Return (X, Y) of the center of cell containing provided text 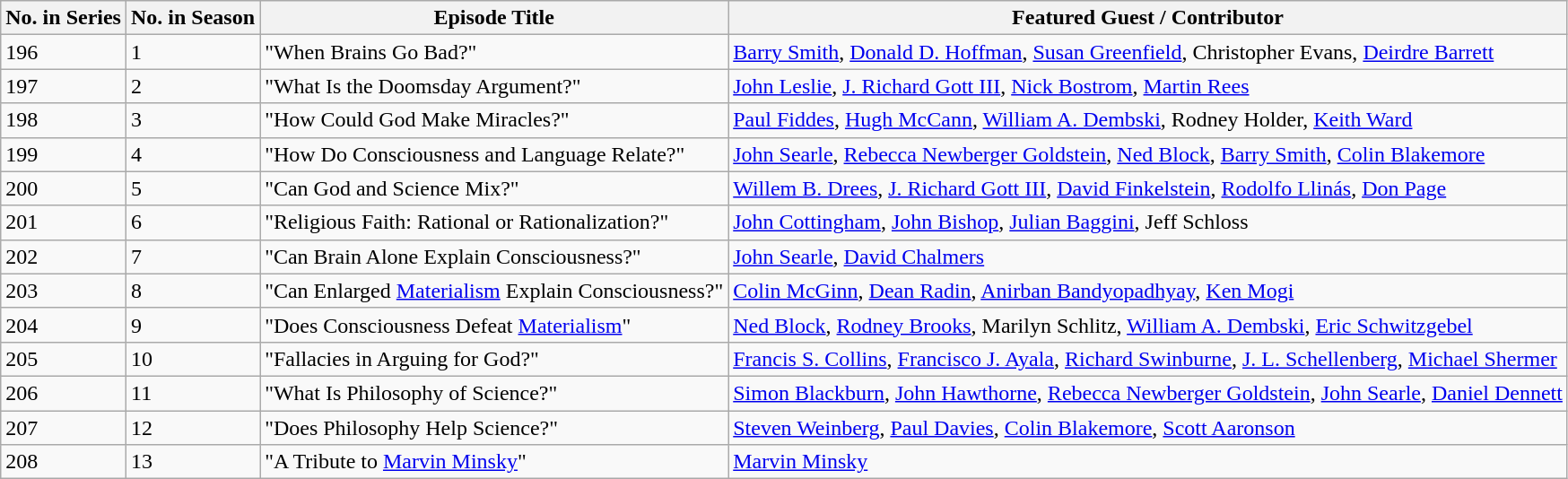
John Searle, Rebecca Newberger Goldstein, Ned Block, Barry Smith, Colin Blakemore (1148, 154)
"Fallacies in Arguing for God?" (494, 359)
10 (192, 359)
200 (64, 188)
196 (64, 52)
"Does Philosophy Help Science?" (494, 428)
4 (192, 154)
"What Is Philosophy of Science?" (494, 393)
Marvin Minsky (1148, 462)
"How Could God Make Miracles?" (494, 120)
1 (192, 52)
"Religious Faith: Rational or Rationalization?" (494, 222)
197 (64, 86)
Simon Blackburn, John Hawthorne, Rebecca Newberger Goldstein, John Searle, Daniel Dennett (1148, 393)
Barry Smith, Donald D. Hoffman, Susan Greenfield, Christopher Evans, Deirdre Barrett (1148, 52)
"Can Enlarged Materialism Explain Consciousness?" (494, 291)
No. in Season (192, 18)
203 (64, 291)
208 (64, 462)
Paul Fiddes, Hugh McCann, William A. Dembski, Rodney Holder, Keith Ward (1148, 120)
9 (192, 325)
202 (64, 257)
Featured Guest / Contributor (1148, 18)
199 (64, 154)
3 (192, 120)
Willem B. Drees, J. Richard Gott III, David Finkelstein, Rodolfo Llinás, Don Page (1148, 188)
Francis S. Collins, Francisco J. Ayala, Richard Swinburne, J. L. Schellenberg, Michael Shermer (1148, 359)
"Does Consciousness Defeat Materialism" (494, 325)
205 (64, 359)
7 (192, 257)
206 (64, 393)
6 (192, 222)
8 (192, 291)
"How Do Consciousness and Language Relate?" (494, 154)
"Can Brain Alone Explain Consciousness?" (494, 257)
207 (64, 428)
Episode Title (494, 18)
"A Tribute to Marvin Minsky" (494, 462)
201 (64, 222)
"What Is the Doomsday Argument?" (494, 86)
Colin McGinn, Dean Radin, Anirban Bandyopadhyay, Ken Mogi (1148, 291)
No. in Series (64, 18)
Ned Block, Rodney Brooks, Marilyn Schlitz, William A. Dembski, Eric Schwitzgebel (1148, 325)
198 (64, 120)
204 (64, 325)
12 (192, 428)
"Can God and Science Mix?" (494, 188)
John Cottingham, John Bishop, Julian Baggini, Jeff Schloss (1148, 222)
"When Brains Go Bad?" (494, 52)
5 (192, 188)
11 (192, 393)
John Leslie, J. Richard Gott III, Nick Bostrom, Martin Rees (1148, 86)
John Searle, David Chalmers (1148, 257)
Steven Weinberg, Paul Davies, Colin Blakemore, Scott Aaronson (1148, 428)
2 (192, 86)
13 (192, 462)
